Extract the [x, y] coordinate from the center of the cell holding the provided text.  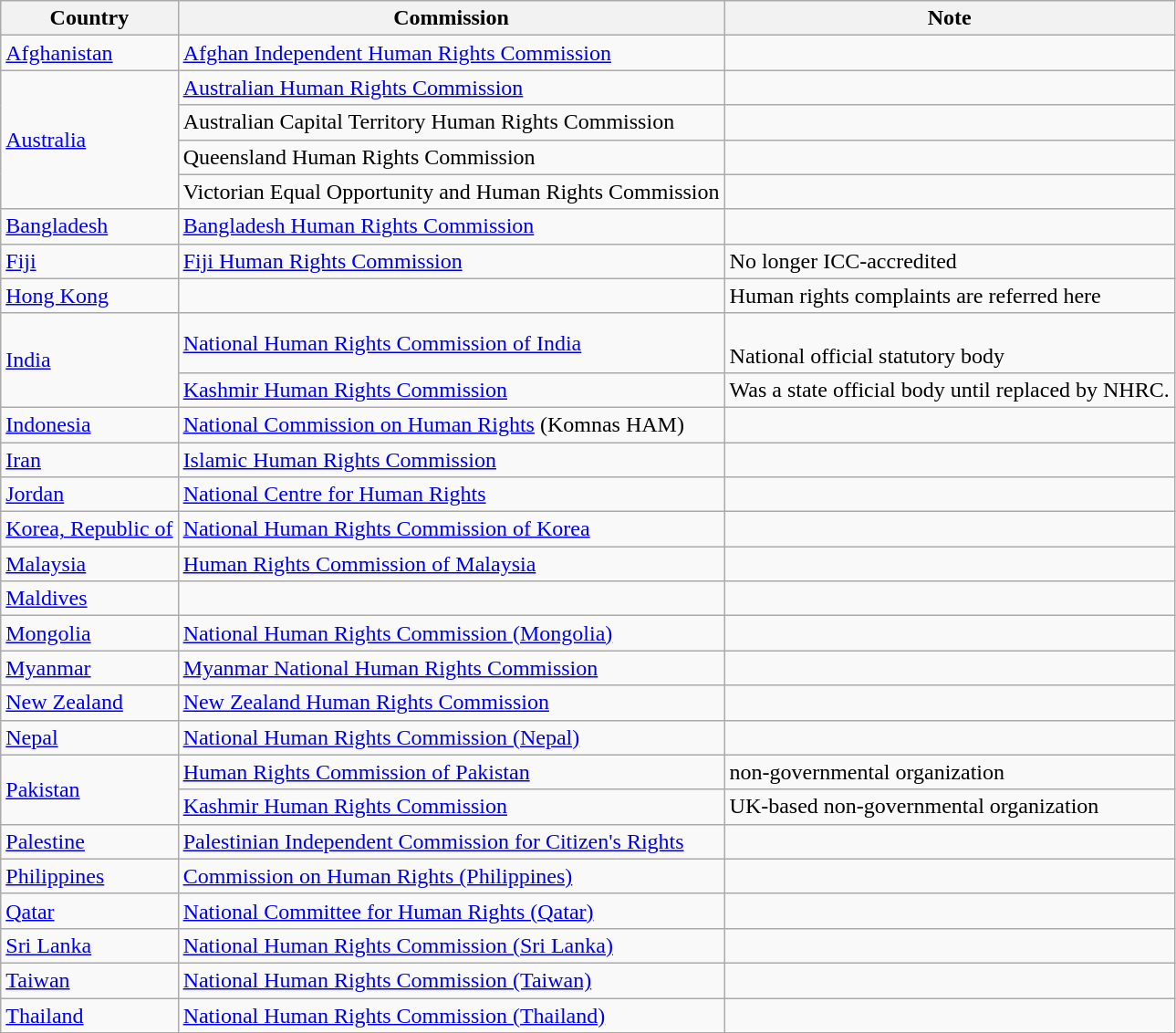
Myanmar [89, 668]
Mongolia [89, 633]
Pakistan [89, 789]
UK-based non-governmental organization [949, 807]
Qatar [89, 911]
Afghan Independent Human Rights Commission [451, 53]
National Human Rights Commission (Sri Lanka) [451, 945]
National Human Rights Commission (Nepal) [451, 737]
Malaysia [89, 564]
India [89, 360]
New Zealand [89, 703]
Nepal [89, 737]
Country [89, 18]
Jordan [89, 495]
Palestine [89, 841]
Bangladesh [89, 226]
Fiji [89, 261]
Korea, Republic of [89, 529]
Fiji Human Rights Commission [451, 261]
National Human Rights Commission of Korea [451, 529]
New Zealand Human Rights Commission [451, 703]
Note [949, 18]
National Centre for Human Rights [451, 495]
National Human Rights Commission (Taiwan) [451, 980]
Islamic Human Rights Commission [451, 459]
National Commission on Human Rights (Komnas HAM) [451, 424]
Victorian Equal Opportunity and Human Rights Commission [451, 192]
Human Rights Commission of Malaysia [451, 564]
Hong Kong [89, 296]
Palestinian Independent Commission for Citizen's Rights [451, 841]
National Human Rights Commission of India [451, 343]
Australia [89, 140]
National Human Rights Commission (Mongolia) [451, 633]
National official statutory body [949, 343]
non-governmental organization [949, 772]
Maldives [89, 599]
Iran [89, 459]
Human Rights Commission of Pakistan [451, 772]
Was a state official body until replaced by NHRC. [949, 390]
National Human Rights Commission (Thailand) [451, 1016]
Philippines [89, 876]
Sri Lanka [89, 945]
Australian Human Rights Commission [451, 88]
Myanmar National Human Rights Commission [451, 668]
Indonesia [89, 424]
Thailand [89, 1016]
National Committee for Human Rights (Qatar) [451, 911]
No longer ICC-accredited [949, 261]
Taiwan [89, 980]
Afghanistan [89, 53]
Human rights complaints are referred here [949, 296]
Bangladesh Human Rights Commission [451, 226]
Commission [451, 18]
Australian Capital Territory Human Rights Commission [451, 122]
Commission on Human Rights (Philippines) [451, 876]
Queensland Human Rights Commission [451, 157]
